Return (x, y) of the center of cell containing provided text 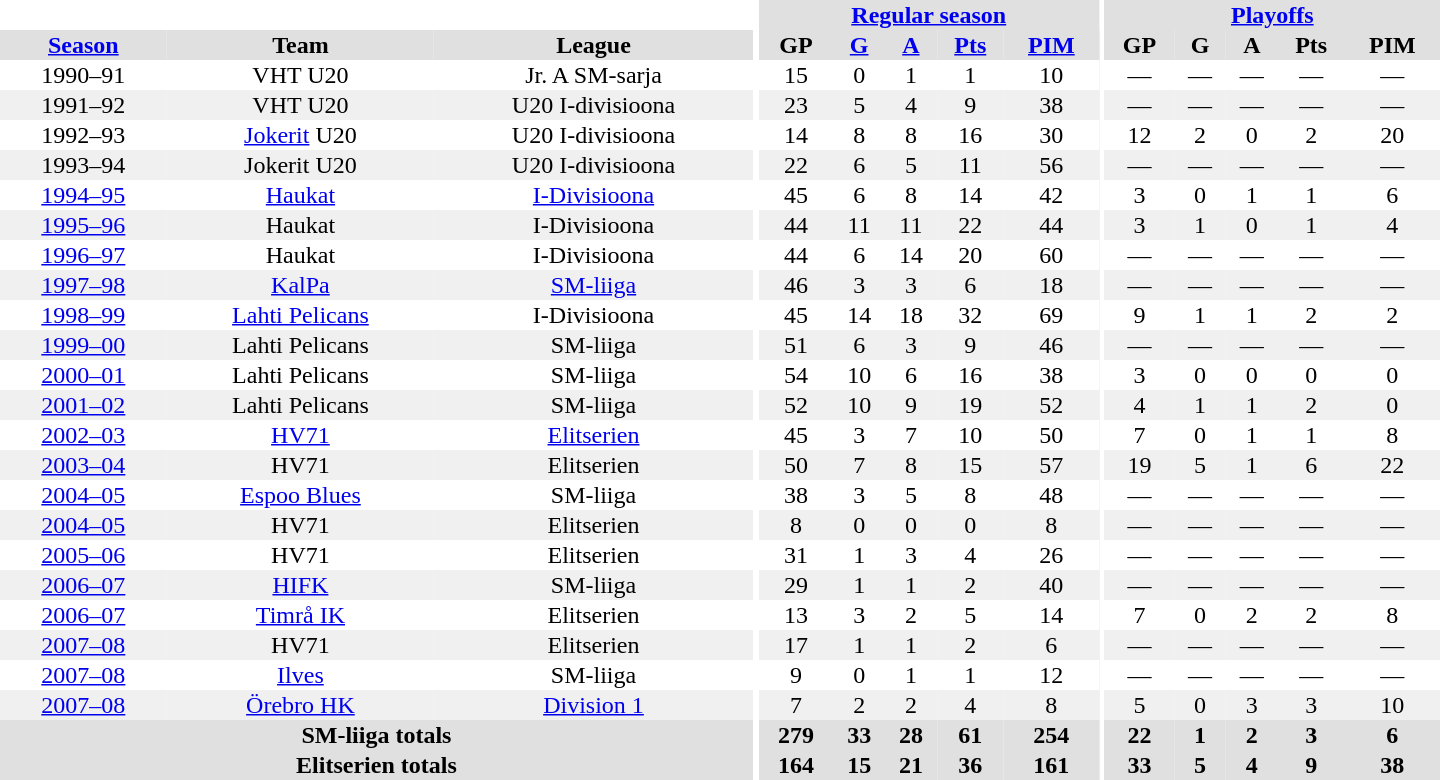
1995–96 (84, 225)
29 (796, 585)
Espoo Blues (301, 495)
Elitserien totals (376, 765)
Division 1 (594, 705)
1996–97 (84, 255)
1994–95 (84, 195)
2005–06 (84, 555)
1990–91 (84, 75)
32 (970, 315)
Timrå IK (301, 615)
Ilves (301, 675)
56 (1052, 165)
1992–93 (84, 135)
2002–03 (84, 435)
254 (1052, 735)
40 (1052, 585)
2000–01 (84, 375)
1997–98 (84, 285)
51 (796, 345)
21 (911, 765)
League (594, 45)
Playoffs (1272, 15)
KalPa (301, 285)
164 (796, 765)
1993–94 (84, 165)
HIFK (301, 585)
31 (796, 555)
54 (796, 375)
17 (796, 645)
SM-liiga totals (376, 735)
26 (1052, 555)
36 (970, 765)
13 (796, 615)
2001–02 (84, 405)
23 (796, 105)
161 (1052, 765)
42 (1052, 195)
279 (796, 735)
Season (84, 45)
1998–99 (84, 315)
Örebro HK (301, 705)
60 (1052, 255)
61 (970, 735)
Regular season (929, 15)
57 (1052, 465)
Jr. A SM-sarja (594, 75)
28 (911, 735)
1991–92 (84, 105)
69 (1052, 315)
2003–04 (84, 465)
Team (301, 45)
1999–00 (84, 345)
48 (1052, 495)
30 (1052, 135)
